Capture the cell that displays the provided text and extract its [x, y] central coordinate. 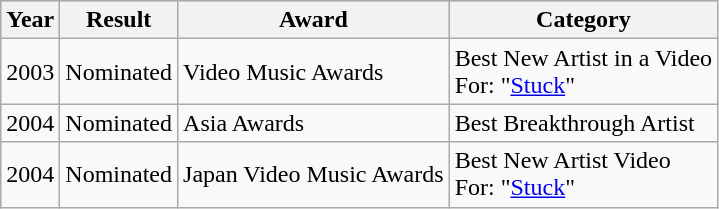
Award [314, 20]
Asia Awards [314, 123]
Best New Artist Video For: "Stuck" [583, 174]
Category [583, 20]
Year [30, 20]
Best New Artist in a Video For: "Stuck" [583, 72]
Best Breakthrough Artist [583, 123]
Japan Video Music Awards [314, 174]
Video Music Awards [314, 72]
2003 [30, 72]
Result [119, 20]
